Extract the (X, Y) coordinate from the center of the cell holding the provided text.  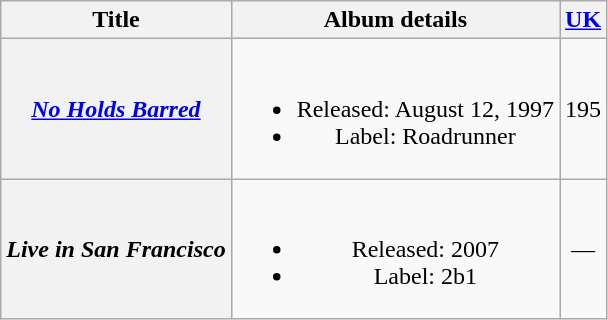
Live in San Francisco (116, 249)
No Holds Barred (116, 109)
Released: August 12, 1997Label: Roadrunner (395, 109)
Title (116, 20)
— (584, 249)
UK (584, 20)
Released: 2007Label: 2b1 (395, 249)
Album details (395, 20)
195 (584, 109)
